Output the [X, Y] coordinate of the center of the cell containing the given text.  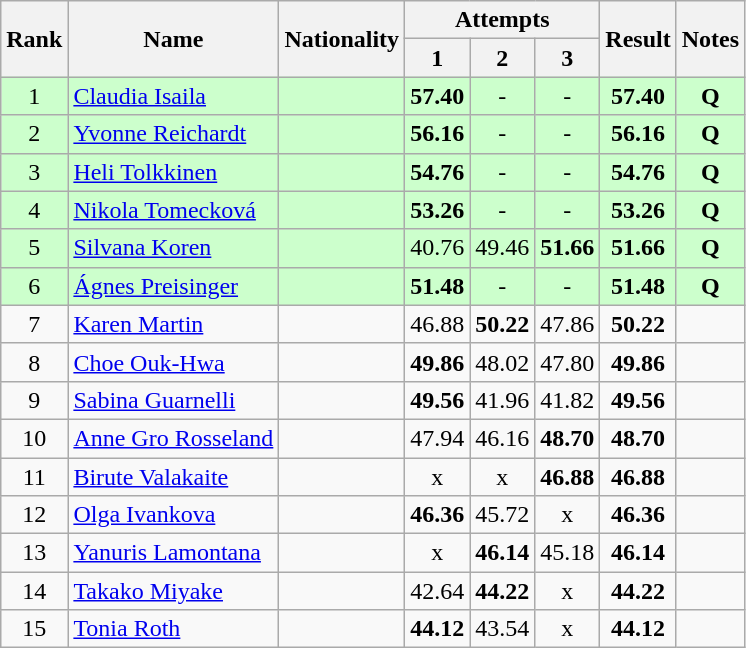
14 [34, 591]
6 [34, 286]
Anne Gro Rosseland [174, 438]
Nikola Tomecková [174, 210]
49.46 [502, 248]
5 [34, 248]
Silvana Koren [174, 248]
47.80 [568, 362]
13 [34, 553]
15 [34, 629]
46.16 [502, 438]
Tonia Roth [174, 629]
Claudia Isaila [174, 96]
Olga Ivankova [174, 515]
Karen Martin [174, 324]
48.02 [502, 362]
47.94 [438, 438]
Yanuris Lamontana [174, 553]
Choe Ouk-Hwa [174, 362]
Takako Miyake [174, 591]
41.96 [502, 400]
43.54 [502, 629]
Rank [34, 39]
11 [34, 477]
Ágnes Preisinger [174, 286]
Nationality [342, 39]
45.18 [568, 553]
45.72 [502, 515]
41.82 [568, 400]
12 [34, 515]
9 [34, 400]
7 [34, 324]
Name [174, 39]
Yvonne Reichardt [174, 134]
Heli Tolkkinen [174, 172]
Sabina Guarnelli [174, 400]
Notes [710, 39]
Birute Valakaite [174, 477]
10 [34, 438]
42.64 [438, 591]
Attempts [502, 20]
4 [34, 210]
Result [638, 39]
40.76 [438, 248]
47.86 [568, 324]
8 [34, 362]
